Return the [X, Y] coordinate for the center point of the cell that contains the specified text.  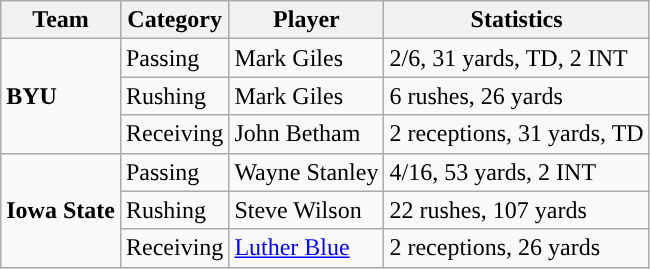
BYU [61, 96]
6 rushes, 26 yards [516, 96]
22 rushes, 107 yards [516, 210]
Category [174, 20]
2/6, 31 yards, TD, 2 INT [516, 58]
Statistics [516, 20]
2 receptions, 26 yards [516, 248]
John Betham [306, 134]
Player [306, 20]
2 receptions, 31 yards, TD [516, 134]
Iowa State [61, 210]
Luther Blue [306, 248]
4/16, 53 yards, 2 INT [516, 172]
Team [61, 20]
Wayne Stanley [306, 172]
Steve Wilson [306, 210]
